Pinpoint the cell where the given text exists, returning its (x, y) midpoint coordinate. 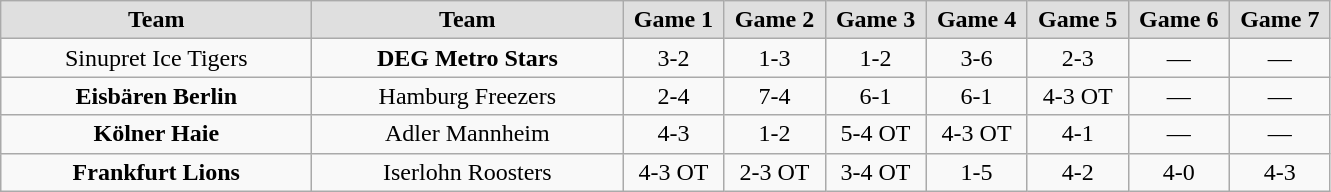
Game 5 (1078, 20)
4-1 (1078, 134)
Adler Mannheim (468, 134)
3-4 OT (876, 172)
Iserlohn Roosters (468, 172)
Game 2 (774, 20)
Game 1 (674, 20)
1-3 (774, 58)
Game 4 (976, 20)
2-3 (1078, 58)
1-5 (976, 172)
DEG Metro Stars (468, 58)
7-4 (774, 96)
3-2 (674, 58)
5-4 OT (876, 134)
Sinupret Ice Tigers (156, 58)
3-6 (976, 58)
4-0 (1178, 172)
Game 6 (1178, 20)
2-3 OT (774, 172)
Eisbären Berlin (156, 96)
Game 3 (876, 20)
2-4 (674, 96)
Frankfurt Lions (156, 172)
4-2 (1078, 172)
Kölner Haie (156, 134)
Game 7 (1280, 20)
Hamburg Freezers (468, 96)
